For the text-containing cell, return its midpoint in (x, y) coordinate format. 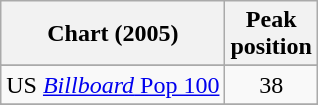
Peakposition (271, 34)
US Billboard Pop 100 (113, 85)
Chart (2005) (113, 34)
38 (271, 85)
